Find where the given text appears and provide that cell's center as [X, Y] coordinate. 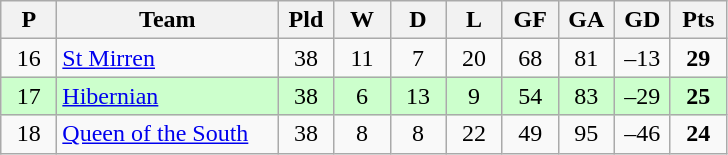
L [474, 20]
6 [362, 96]
11 [362, 58]
81 [586, 58]
Pld [306, 20]
7 [418, 58]
Hibernian [168, 96]
24 [698, 134]
25 [698, 96]
22 [474, 134]
29 [698, 58]
W [362, 20]
13 [418, 96]
95 [586, 134]
–29 [642, 96]
GD [642, 20]
49 [530, 134]
D [418, 20]
P [29, 20]
Queen of the South [168, 134]
54 [530, 96]
17 [29, 96]
83 [586, 96]
Pts [698, 20]
–13 [642, 58]
GA [586, 20]
20 [474, 58]
–46 [642, 134]
9 [474, 96]
GF [530, 20]
Team [168, 20]
St Mirren [168, 58]
18 [29, 134]
68 [530, 58]
16 [29, 58]
